Identify which cell holds the provided text, then report its [X, Y] central coordinate. 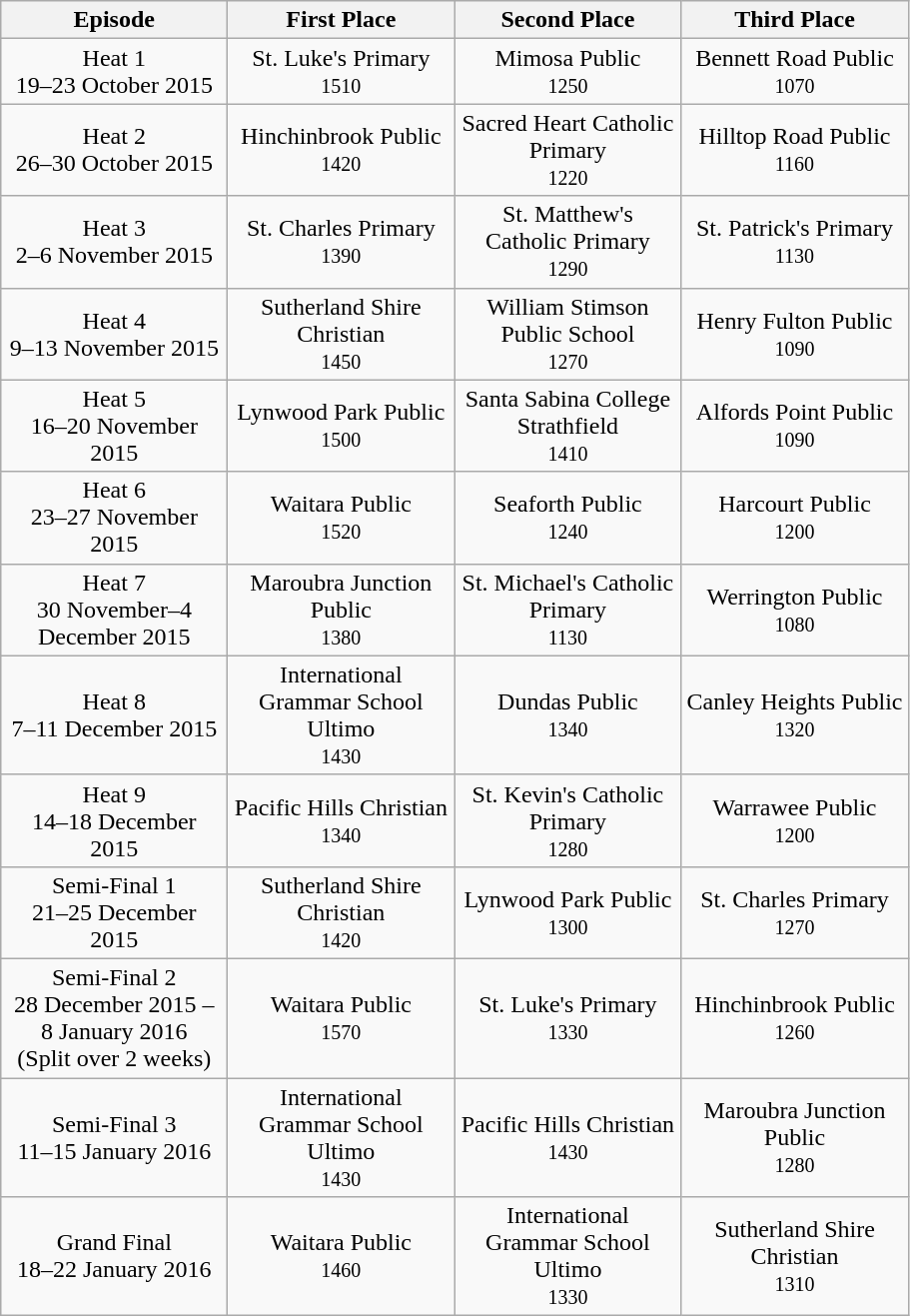
Canley Heights Public1320 [795, 715]
Heat 226–30 October 2015 [114, 150]
St. Charles Primary1390 [342, 242]
Maroubra Junction Public1280 [795, 1137]
Semi-Final 228 December 2015 – 8 January 2016 (Split over 2 weeks) [114, 1017]
Dundas Public1340 [567, 715]
Lynwood Park Public1500 [342, 426]
Bennett Road Public1070 [795, 72]
Sutherland Shire Christian1310 [795, 1257]
Sutherland Shire Christian1420 [342, 912]
Lynwood Park Public1300 [567, 912]
Pacific Hills Christian1340 [342, 820]
St. Luke's Primary1510 [342, 72]
St. Patrick's Primary1130 [795, 242]
Semi-Final 311–15 January 2016 [114, 1137]
Santa Sabina College Strathfield1410 [567, 426]
First Place [342, 20]
Heat 49–13 November 2015 [114, 334]
Waitara Public1570 [342, 1017]
St. Kevin's Catholic Primary1280 [567, 820]
Alfords Point Public1090 [795, 426]
Pacific Hills Christian1430 [567, 1137]
Heat 32–6 November 2015 [114, 242]
Warrawee Public1200 [795, 820]
Heat 119–23 October 2015 [114, 72]
St. Charles Primary1270 [795, 912]
International Grammar School Ultimo1330 [567, 1257]
William Stimson Public School1270 [567, 334]
Mimosa Public1250 [567, 72]
Hilltop Road Public1160 [795, 150]
Heat 623–27 November 2015 [114, 518]
Heat 914–18 December 2015 [114, 820]
Waitara Public1520 [342, 518]
Seaforth Public1240 [567, 518]
St. Matthew's Catholic Primary1290 [567, 242]
St. Michael's Catholic Primary1130 [567, 610]
Sutherland Shire Christian1450 [342, 334]
Waitara Public1460 [342, 1257]
Harcourt Public1200 [795, 518]
Third Place [795, 20]
Henry Fulton Public1090 [795, 334]
Heat 87–11 December 2015 [114, 715]
Semi-Final 121–25 December 2015 [114, 912]
Grand Final18–22 January 2016 [114, 1257]
Heat 730 November–4 December 2015 [114, 610]
St. Luke's Primary1330 [567, 1017]
Maroubra Junction Public1380 [342, 610]
Hinchinbrook Public1420 [342, 150]
Episode [114, 20]
Heat 516–20 November 2015 [114, 426]
Second Place [567, 20]
Werrington Public1080 [795, 610]
Hinchinbrook Public1260 [795, 1017]
Sacred Heart Catholic Primary1220 [567, 150]
